Capture the cell that displays the provided text and extract its [x, y] central coordinate. 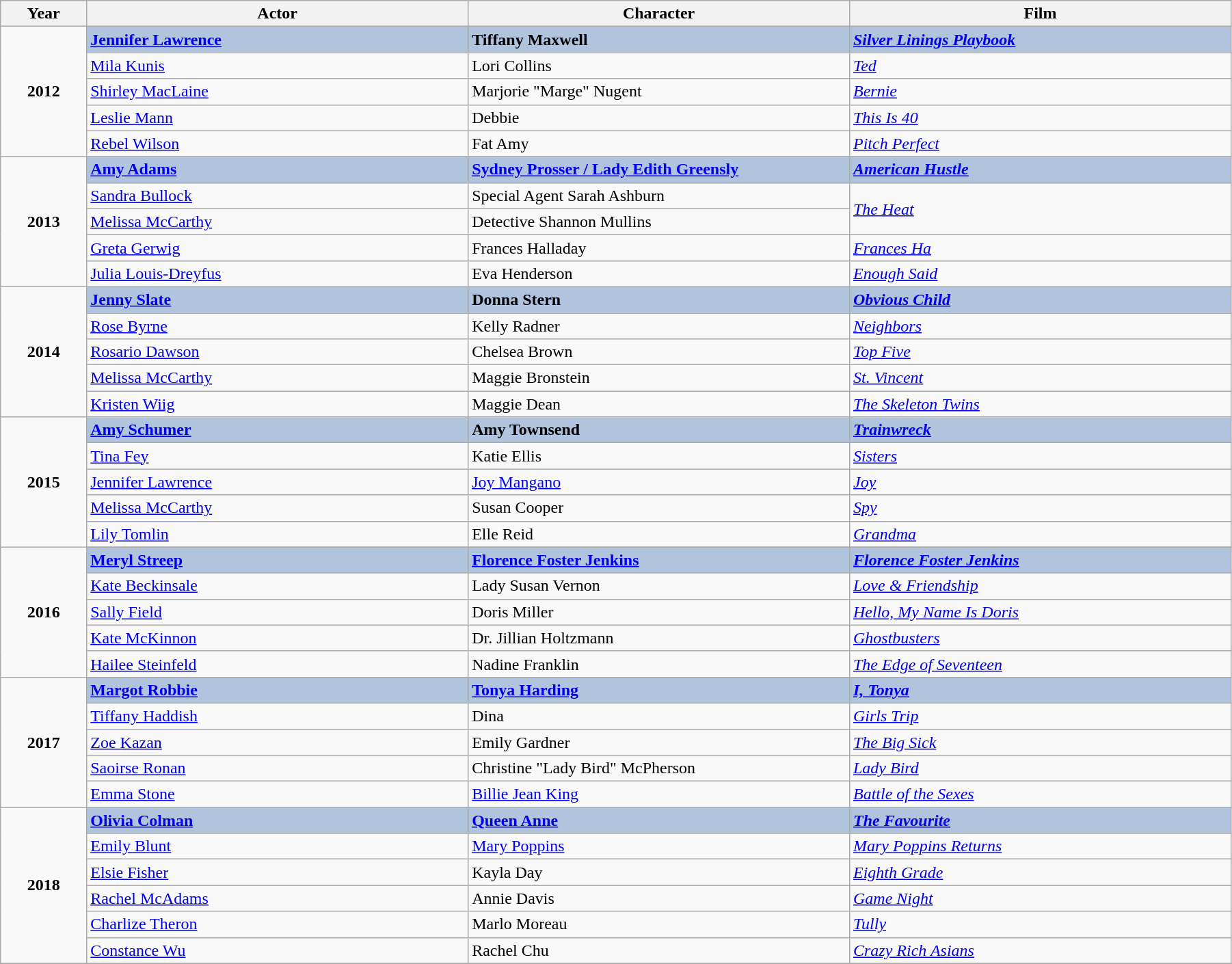
2012 [44, 92]
Jenny Slate [278, 299]
Enough Said [1040, 273]
Trainwreck [1040, 430]
Doris Miller [659, 612]
Rachel McAdams [278, 898]
Chelsea Brown [659, 352]
Joy [1040, 482]
The Favourite [1040, 820]
Lady Susan Vernon [659, 586]
Eva Henderson [659, 273]
Tully [1040, 924]
Tiffany Haddish [278, 716]
Actor [278, 14]
Tiffany Maxwell [659, 40]
Lady Bird [1040, 768]
Game Night [1040, 898]
Shirley MacLaine [278, 92]
Emma Stone [278, 794]
Frances Ha [1040, 247]
Tonya Harding [659, 690]
Donna Stern [659, 299]
Hello, My Name Is Doris [1040, 612]
Mila Kunis [278, 66]
The Edge of Seventeen [1040, 664]
Debbie [659, 118]
Charlize Theron [278, 924]
Lori Collins [659, 66]
Bernie [1040, 92]
Emily Gardner [659, 742]
Special Agent Sarah Ashburn [659, 196]
Rachel Chu [659, 950]
2018 [44, 885]
Kate Beckinsale [278, 586]
Amy Adams [278, 170]
Sisters [1040, 456]
St. Vincent [1040, 378]
Rebel Wilson [278, 144]
This Is 40 [1040, 118]
Emily Blunt [278, 846]
Neighbors [1040, 326]
Queen Anne [659, 820]
Meryl Streep [278, 560]
Marlo Moreau [659, 924]
Battle of the Sexes [1040, 794]
Kelly Radner [659, 326]
Eighth Grade [1040, 872]
2017 [44, 742]
Billie Jean King [659, 794]
The Skeleton Twins [1040, 404]
Grandma [1040, 534]
Girls Trip [1040, 716]
The Heat [1040, 209]
Marjorie "Marge" Nugent [659, 92]
2015 [44, 482]
Ghostbusters [1040, 638]
Constance Wu [278, 950]
Sydney Prosser / Lady Edith Greensly [659, 170]
Sandra Bullock [278, 196]
Film [1040, 14]
Margot Robbie [278, 690]
Leslie Mann [278, 118]
Elle Reid [659, 534]
Olivia Colman [278, 820]
Love & Friendship [1040, 586]
Detective Shannon Mullins [659, 222]
Maggie Dean [659, 404]
Rose Byrne [278, 326]
Kate McKinnon [278, 638]
Kayla Day [659, 872]
Elsie Fisher [278, 872]
Mary Poppins Returns [1040, 846]
Maggie Bronstein [659, 378]
2013 [44, 222]
Zoe Kazan [278, 742]
Ted [1040, 66]
Crazy Rich Asians [1040, 950]
Annie Davis [659, 898]
Amy Schumer [278, 430]
American Hustle [1040, 170]
Hailee Steinfeld [278, 664]
Rosario Dawson [278, 352]
Saoirse Ronan [278, 768]
Spy [1040, 508]
Katie Ellis [659, 456]
Greta Gerwig [278, 247]
Susan Cooper [659, 508]
Top Five [1040, 352]
Sally Field [278, 612]
Lily Tomlin [278, 534]
Julia Louis-Dreyfus [278, 273]
Amy Townsend [659, 430]
The Big Sick [1040, 742]
Tina Fey [278, 456]
Nadine Franklin [659, 664]
Dr. Jillian Holtzmann [659, 638]
Character [659, 14]
Dina [659, 716]
Obvious Child [1040, 299]
Year [44, 14]
Christine "Lady Bird" McPherson [659, 768]
2016 [44, 612]
Mary Poppins [659, 846]
Pitch Perfect [1040, 144]
Silver Linings Playbook [1040, 40]
Frances Halladay [659, 247]
Kristen Wiig [278, 404]
2014 [44, 351]
Fat Amy [659, 144]
I, Tonya [1040, 690]
Joy Mangano [659, 482]
